Return the (x, y) coordinate for the center point of the cell that contains the specified text.  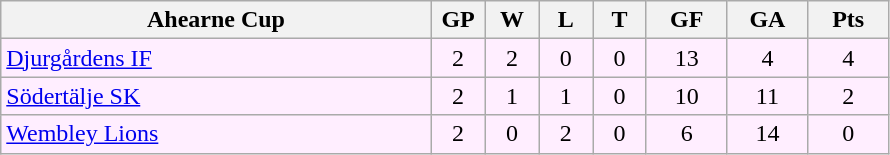
Wembley Lions (216, 134)
GP (458, 20)
11 (768, 96)
GF (686, 20)
Södertälje SK (216, 96)
Pts (848, 20)
13 (686, 58)
Djurgårdens IF (216, 58)
L (566, 20)
10 (686, 96)
T (620, 20)
GA (768, 20)
W (512, 20)
6 (686, 134)
14 (768, 134)
Ahearne Cup (216, 20)
